Determine the [X, Y] coordinate at the center of the cell enclosing the given text.  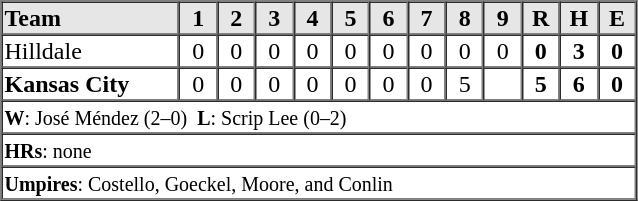
7 [427, 18]
2 [236, 18]
4 [312, 18]
Umpires: Costello, Goeckel, Moore, and Conlin [319, 182]
8 [465, 18]
1 [198, 18]
Team [91, 18]
R [541, 18]
9 [503, 18]
H [579, 18]
Kansas City [91, 84]
E [617, 18]
W: José Méndez (2–0) L: Scrip Lee (0–2) [319, 116]
Hilldale [91, 50]
HRs: none [319, 150]
